Detect which cell encompasses the target text, then output its (X, Y) center coordinate. 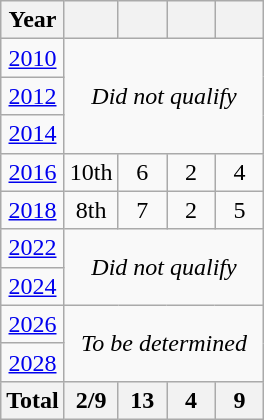
6 (142, 172)
2028 (33, 362)
8th (91, 210)
2018 (33, 210)
2022 (33, 248)
7 (142, 210)
13 (142, 400)
2014 (33, 134)
5 (240, 210)
Total (33, 400)
2016 (33, 172)
2024 (33, 286)
2/9 (91, 400)
2010 (33, 58)
2012 (33, 96)
9 (240, 400)
Year (33, 20)
To be determined (164, 343)
2026 (33, 324)
10th (91, 172)
